Extract the [x, y] coordinate from the center of the cell holding the provided text.  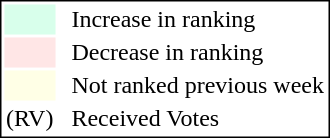
Increase in ranking [198, 19]
Decrease in ranking [198, 53]
(RV) [29, 119]
Not ranked previous week [198, 85]
Received Votes [198, 119]
